Capture the cell that displays the provided text and extract its (x, y) central coordinate. 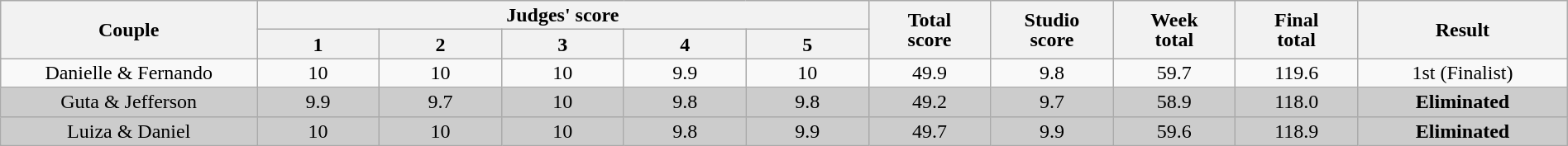
49.9 (930, 73)
Totalscore (930, 30)
1 (318, 45)
118.0 (1297, 102)
59.7 (1174, 73)
59.6 (1174, 130)
Result (1463, 30)
58.9 (1174, 102)
Luiza & Daniel (129, 130)
119.6 (1297, 73)
3 (562, 45)
4 (685, 45)
Danielle & Fernando (129, 73)
Weektotal (1174, 30)
Judges' score (562, 15)
118.9 (1297, 130)
49.2 (930, 102)
Finaltotal (1297, 30)
Studioscore (1052, 30)
Guta & Jefferson (129, 102)
2 (441, 45)
5 (807, 45)
Couple (129, 30)
1st (Finalist) (1463, 73)
49.7 (930, 130)
